Return [X, Y] of the center of cell containing provided text 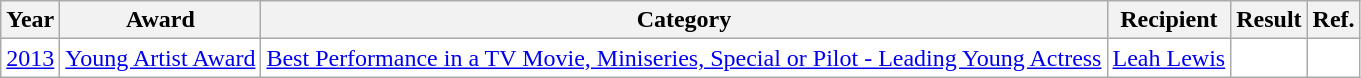
Year [30, 20]
Award [160, 20]
Best Performance in a TV Movie, Miniseries, Special or Pilot - Leading Young Actress [684, 58]
Leah Lewis [1169, 58]
Ref. [1334, 20]
Recipient [1169, 20]
2013 [30, 58]
Young Artist Award [160, 58]
Category [684, 20]
Result [1269, 20]
